Search for the cell housing the specified text and yield its [x, y] center coordinate. 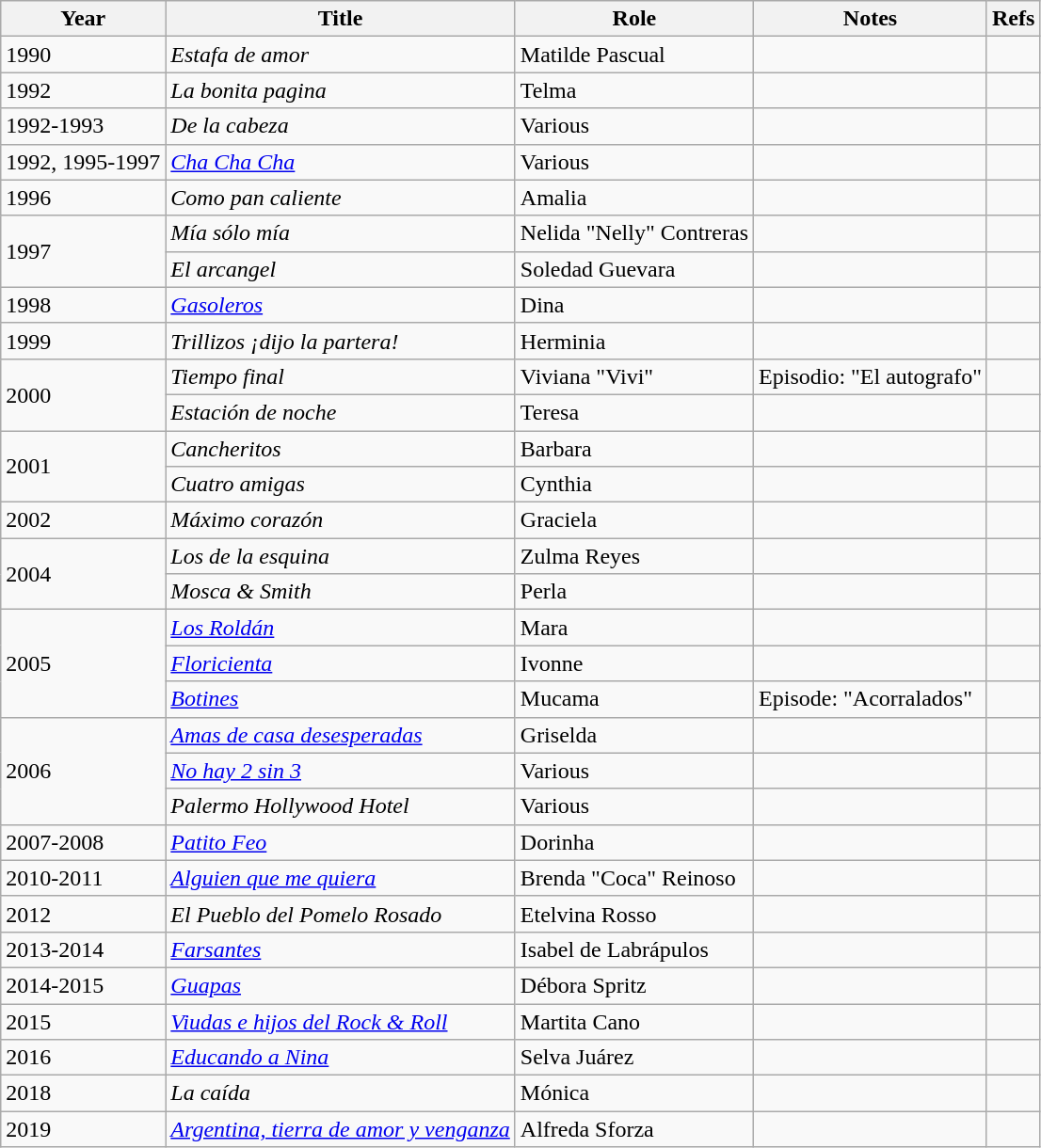
1997 [83, 251]
Patito Feo [341, 842]
2012 [83, 914]
Cha Cha Cha [341, 162]
Argentina, tierra de amor y venganza [341, 1129]
2000 [83, 394]
Alguien que me quiera [341, 878]
Mía sólo mía [341, 233]
Cancheritos [341, 449]
Etelvina Rosso [634, 914]
Botines [341, 699]
1992-1993 [83, 126]
Mosca & Smith [341, 592]
Soledad Guevara [634, 269]
Nelida "Nelly" Contreras [634, 233]
Amas de casa desesperadas [341, 735]
Tiempo final [341, 376]
2006 [83, 771]
2013-2014 [83, 949]
El Pueblo del Pomelo Rosado [341, 914]
1998 [83, 305]
Como pan caliente [341, 198]
Gasoleros [341, 305]
Perla [634, 592]
1992, 1995-1997 [83, 162]
Floricienta [341, 663]
Notes [871, 19]
Farsantes [341, 949]
1996 [83, 198]
2019 [83, 1129]
Los de la esquina [341, 556]
Palermo Hollywood Hotel [341, 806]
Máximo corazón [341, 520]
2014-2015 [83, 985]
Episode: "Acorralados" [871, 699]
Role [634, 19]
Mara [634, 628]
La bonita pagina [341, 90]
Graciela [634, 520]
Educando a Nina [341, 1058]
Brenda "Coca" Reinoso [634, 878]
Telma [634, 90]
2018 [83, 1093]
Title [341, 19]
2002 [83, 520]
2001 [83, 467]
Teresa [634, 412]
Mónica [634, 1093]
De la cabeza [341, 126]
Zulma Reyes [634, 556]
2004 [83, 574]
Selva Juárez [634, 1058]
1990 [83, 55]
2016 [83, 1058]
Episodio: "El autografo" [871, 376]
Refs [1013, 19]
Viudas e hijos del Rock & Roll [341, 1021]
El arcangel [341, 269]
1999 [83, 341]
Cuatro amigas [341, 485]
2010-2011 [83, 878]
2007-2008 [83, 842]
Isabel de Labrápulos [634, 949]
No hay 2 sin 3 [341, 771]
Estación de noche [341, 412]
Dina [634, 305]
Griselda [634, 735]
Matilde Pascual [634, 55]
Trillizos ¡dijo la partera! [341, 341]
Martita Cano [634, 1021]
Dorinha [634, 842]
Cynthia [634, 485]
2015 [83, 1021]
Mucama [634, 699]
Amalia [634, 198]
La caída [341, 1093]
Ivonne [634, 663]
Guapas [341, 985]
Débora Spritz [634, 985]
Alfreda Sforza [634, 1129]
Herminia [634, 341]
Year [83, 19]
2005 [83, 663]
Barbara [634, 449]
Estafa de amor [341, 55]
1992 [83, 90]
Los Roldán [341, 628]
Viviana "Vivi" [634, 376]
